Detect which cell encompasses the target text, then output its [x, y] center coordinate. 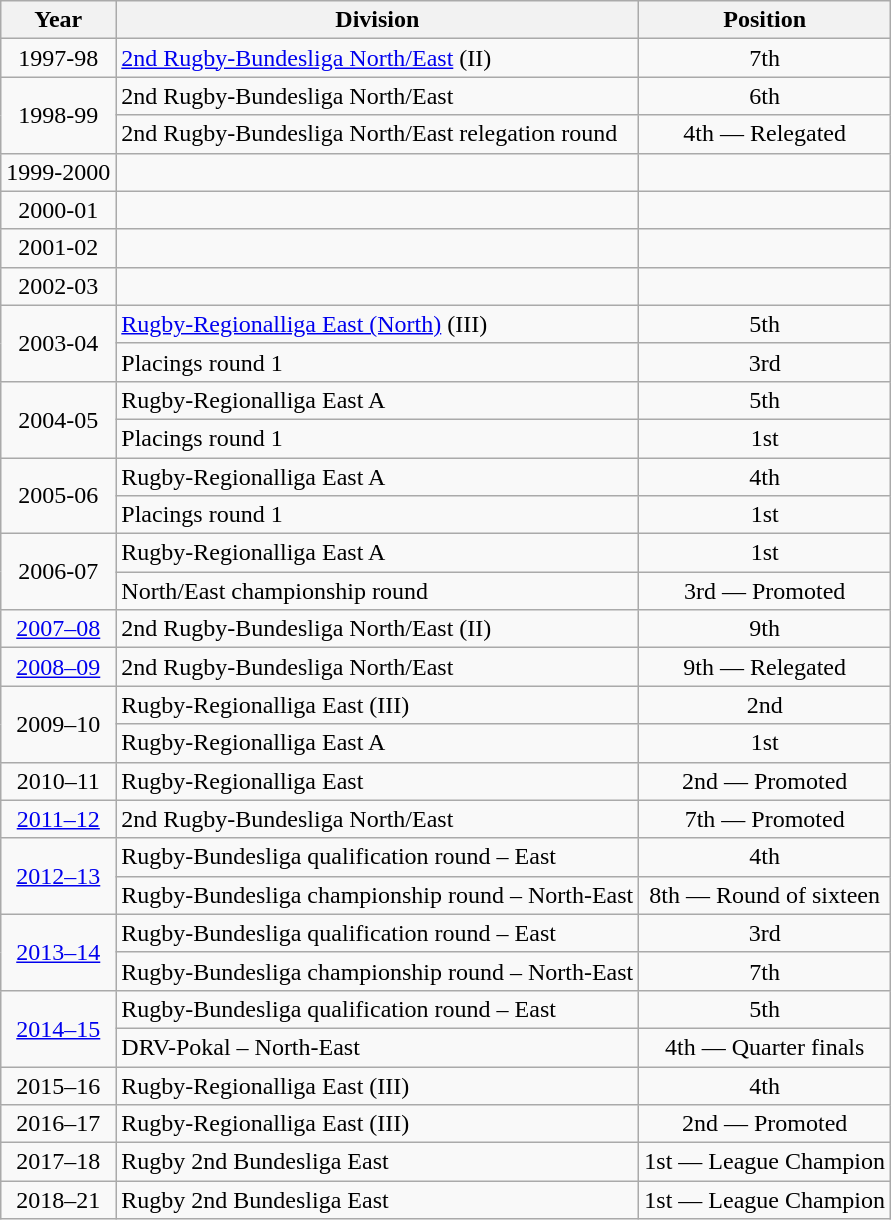
4th — Relegated [765, 134]
2003-04 [58, 343]
Position [765, 20]
DRV-Pokal – North-East [378, 1047]
8th — Round of sixteen [765, 895]
2002-03 [58, 286]
2004-05 [58, 419]
2005-06 [58, 496]
1999-2000 [58, 172]
2015–16 [58, 1085]
Division [378, 20]
Rugby-Regionalliga East [378, 781]
2010–11 [58, 781]
1998-99 [58, 115]
Rugby-Regionalliga East (North) (III) [378, 324]
2014–15 [58, 1028]
1997-98 [58, 58]
2nd Rugby-Bundesliga North/East relegation round [378, 134]
2017–18 [58, 1162]
2nd [765, 705]
2012–13 [58, 876]
2016–17 [58, 1124]
6th [765, 96]
7th — Promoted [765, 819]
9th [765, 629]
2001-02 [58, 248]
2007–08 [58, 629]
2018–21 [58, 1200]
2013–14 [58, 952]
2006-07 [58, 572]
2008–09 [58, 667]
2000-01 [58, 210]
2011–12 [58, 819]
2009–10 [58, 724]
4th — Quarter finals [765, 1047]
North/East championship round [378, 591]
9th — Relegated [765, 667]
3rd — Promoted [765, 591]
Year [58, 20]
